For the text-containing cell, return its midpoint in [x, y] coordinate format. 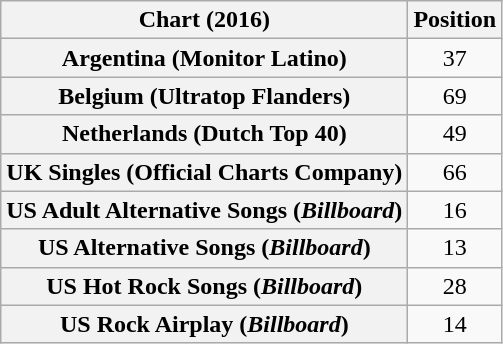
49 [455, 134]
UK Singles (Official Charts Company) [204, 172]
Argentina (Monitor Latino) [204, 58]
Position [455, 20]
Netherlands (Dutch Top 40) [204, 134]
US Adult Alternative Songs (Billboard) [204, 210]
US Alternative Songs (Billboard) [204, 248]
66 [455, 172]
69 [455, 96]
37 [455, 58]
US Hot Rock Songs (Billboard) [204, 286]
Belgium (Ultratop Flanders) [204, 96]
14 [455, 324]
28 [455, 286]
13 [455, 248]
Chart (2016) [204, 20]
US Rock Airplay (Billboard) [204, 324]
16 [455, 210]
